From the cell containing the given text, extract its center point as [x, y] coordinate. 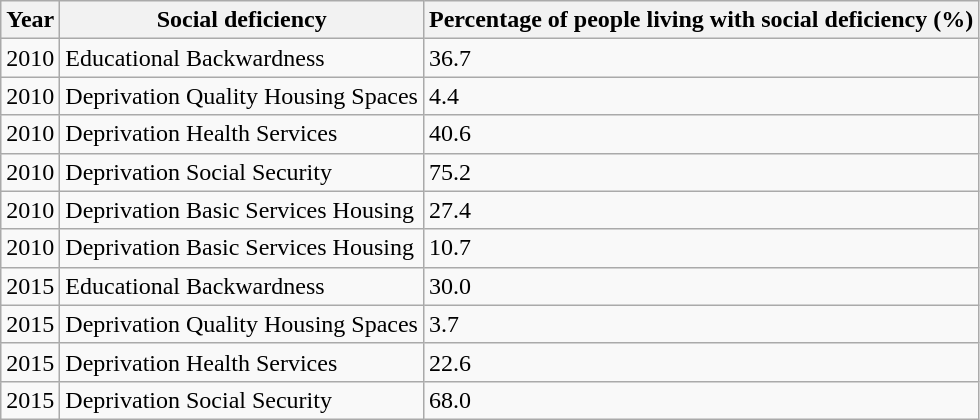
Year [30, 20]
36.7 [700, 58]
Percentage of people living with social deficiency (%) [700, 20]
Social deficiency [242, 20]
68.0 [700, 400]
27.4 [700, 210]
40.6 [700, 134]
4.4 [700, 96]
22.6 [700, 362]
75.2 [700, 172]
10.7 [700, 248]
3.7 [700, 324]
30.0 [700, 286]
